Determine the (x, y) coordinate at the center of the cell enclosing the given text.  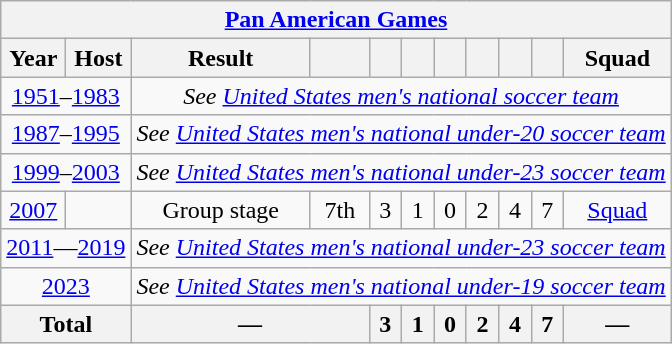
See United States men's national soccer team (401, 96)
2011—2019 (66, 248)
2007 (34, 210)
Year (34, 58)
Pan American Games (336, 20)
7th (340, 210)
2023 (66, 286)
1951–1983 (66, 96)
See United States men's national under-20 soccer team (401, 134)
Result (221, 58)
1999–2003 (66, 172)
Host (98, 58)
Group stage (221, 210)
See United States men's national under-19 soccer team (401, 286)
Total (66, 324)
1987–1995 (66, 134)
